Detect which cell encompasses the target text, then output its (x, y) center coordinate. 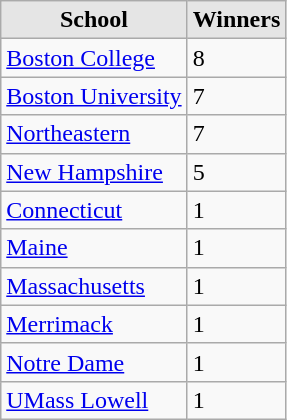
Boston College (94, 58)
Boston University (94, 96)
Northeastern (94, 134)
Winners (236, 20)
New Hampshire (94, 172)
Massachusetts (94, 286)
Merrimack (94, 324)
5 (236, 172)
UMass Lowell (94, 400)
School (94, 20)
8 (236, 58)
Connecticut (94, 210)
Maine (94, 248)
Notre Dame (94, 362)
